Scan for the cell matching the given text and deliver its [x, y] coordinate at center. 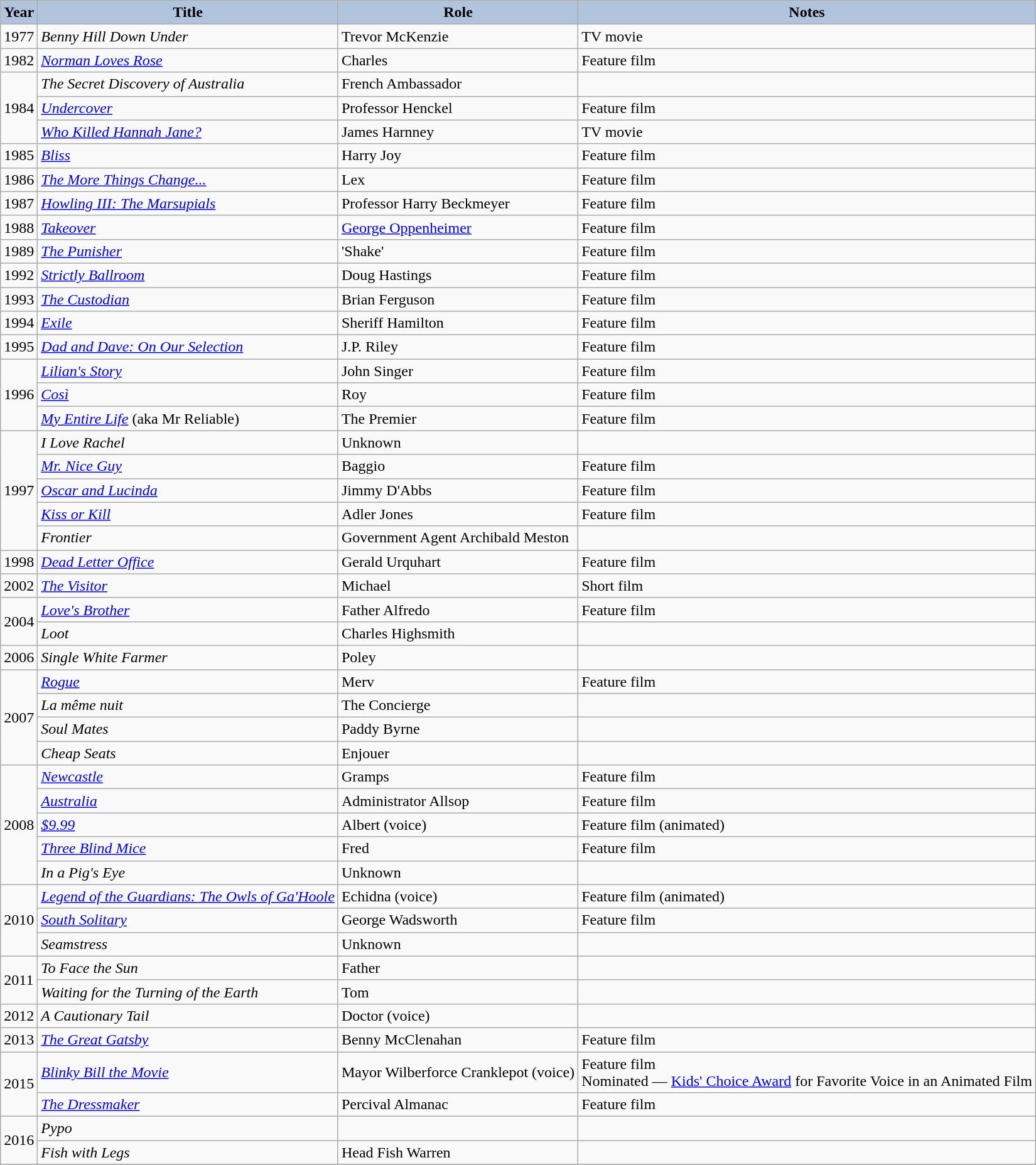
Professor Henckel [458, 108]
Kiss or Kill [188, 514]
2007 [19, 717]
Enjouer [458, 753]
The Premier [458, 419]
1995 [19, 347]
Pypo [188, 1129]
Poley [458, 657]
Soul Mates [188, 729]
2006 [19, 657]
1985 [19, 156]
The Dressmaker [188, 1105]
Australia [188, 801]
1994 [19, 323]
Strictly Ballroom [188, 275]
Seamstress [188, 944]
Brian Ferguson [458, 299]
James Harnney [458, 132]
Legend of the Guardians: The Owls of Ga'Hoole [188, 896]
1987 [19, 203]
2015 [19, 1085]
Gerald Urquhart [458, 562]
The Punisher [188, 251]
Charles Highsmith [458, 633]
Takeover [188, 227]
Cheap Seats [188, 753]
Oscar and Lucinda [188, 490]
Gramps [458, 777]
Role [458, 13]
1998 [19, 562]
Baggio [458, 466]
2012 [19, 1016]
Percival Almanac [458, 1105]
Notes [807, 13]
2008 [19, 825]
J.P. Riley [458, 347]
George Oppenheimer [458, 227]
Father [458, 968]
Fish with Legs [188, 1152]
Professor Harry Beckmeyer [458, 203]
Albert (voice) [458, 825]
Feature filmNominated — Kids' Choice Award for Favorite Voice in an Animated Film [807, 1072]
1984 [19, 108]
Father Alfredo [458, 609]
South Solitary [188, 920]
Dad and Dave: On Our Selection [188, 347]
1982 [19, 60]
The Custodian [188, 299]
Single White Farmer [188, 657]
John Singer [458, 371]
A Cautionary Tail [188, 1016]
Doctor (voice) [458, 1016]
Waiting for the Turning of the Earth [188, 992]
The More Things Change... [188, 180]
In a Pig's Eye [188, 872]
Three Blind Mice [188, 849]
Benny Hill Down Under [188, 36]
Doug Hastings [458, 275]
Benny McClenahan [458, 1039]
Mayor Wilberforce Cranklepot (voice) [458, 1072]
1988 [19, 227]
Bliss [188, 156]
Head Fish Warren [458, 1152]
The Great Gatsby [188, 1039]
2011 [19, 980]
La même nuit [188, 706]
French Ambassador [458, 84]
Blinky Bill the Movie [188, 1072]
'Shake' [458, 251]
The Concierge [458, 706]
2004 [19, 621]
2010 [19, 920]
Trevor McKenzie [458, 36]
The Secret Discovery of Australia [188, 84]
Undercover [188, 108]
Echidna (voice) [458, 896]
1996 [19, 395]
2002 [19, 586]
Lex [458, 180]
Fred [458, 849]
Norman Loves Rose [188, 60]
Exile [188, 323]
George Wadsworth [458, 920]
I Love Rachel [188, 443]
The Visitor [188, 586]
Government Agent Archibald Meston [458, 538]
Year [19, 13]
Così [188, 395]
Paddy Byrne [458, 729]
Michael [458, 586]
Howling III: The Marsupials [188, 203]
Loot [188, 633]
1997 [19, 490]
Who Killed Hannah Jane? [188, 132]
Short film [807, 586]
2013 [19, 1039]
Tom [458, 992]
Frontier [188, 538]
To Face the Sun [188, 968]
Title [188, 13]
2016 [19, 1141]
Roy [458, 395]
Rogue [188, 681]
Newcastle [188, 777]
$9.99 [188, 825]
My Entire Life (aka Mr Reliable) [188, 419]
Dead Letter Office [188, 562]
Sheriff Hamilton [458, 323]
1993 [19, 299]
Mr. Nice Guy [188, 466]
1989 [19, 251]
Harry Joy [458, 156]
Administrator Allsop [458, 801]
1977 [19, 36]
Jimmy D'Abbs [458, 490]
Adler Jones [458, 514]
Love's Brother [188, 609]
Lilian's Story [188, 371]
1992 [19, 275]
1986 [19, 180]
Merv [458, 681]
Charles [458, 60]
